Search for the cell housing the specified text and yield its (X, Y) center coordinate. 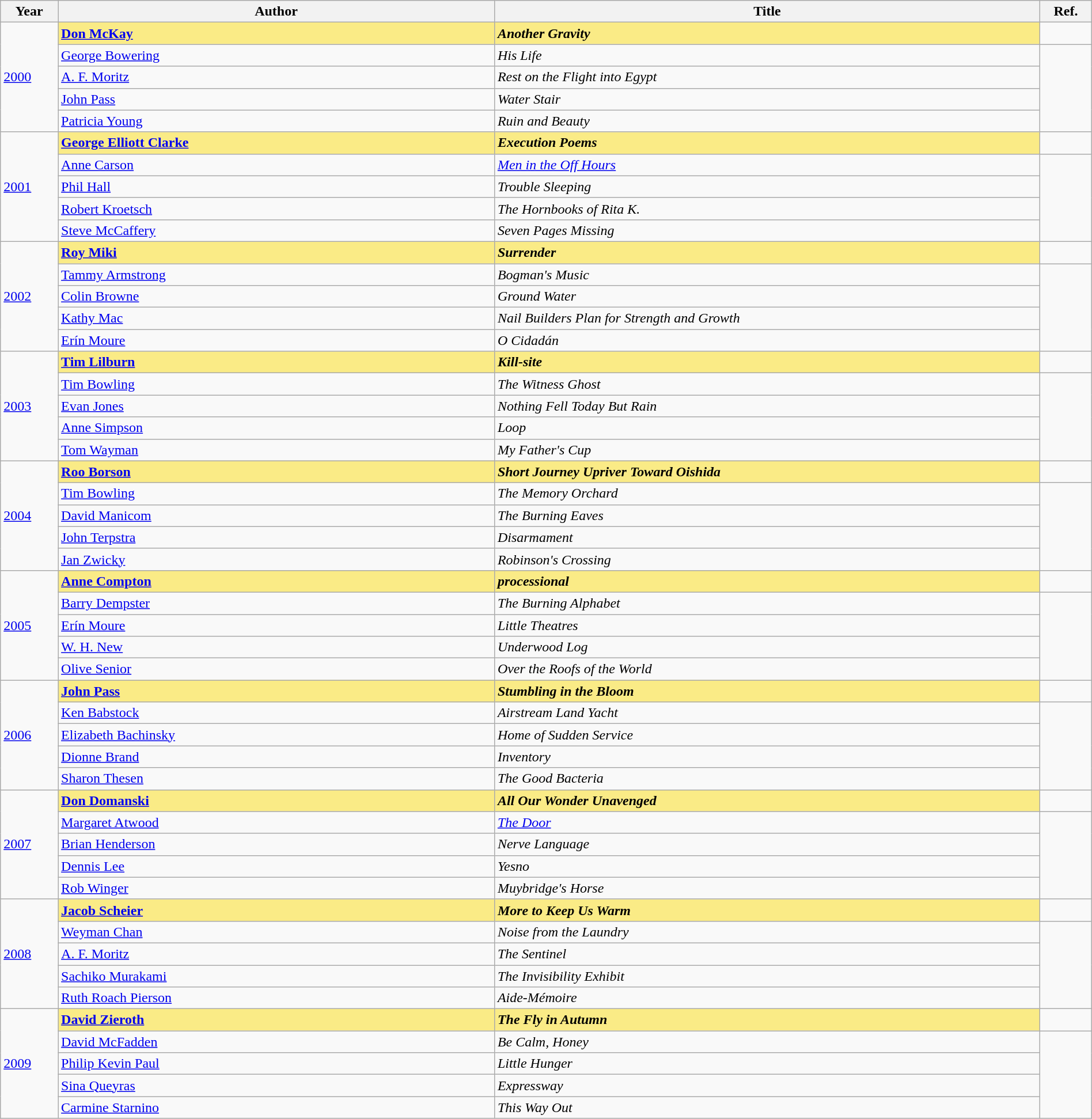
David Manicom (276, 515)
Colin Browne (276, 297)
Stumbling in the Bloom (767, 691)
Kathy Mac (276, 318)
More to Keep Us Warm (767, 910)
2001 (29, 187)
George Bowering (276, 55)
The Fly in Autumn (767, 1020)
Surrender (767, 252)
The Invisibility Exhibit (767, 976)
This Way Out (767, 1107)
Anne Simpson (276, 428)
Title (767, 12)
Steve McCaffery (276, 230)
David McFadden (276, 1042)
Author (276, 12)
His Life (767, 55)
Weyman Chan (276, 932)
Sachiko Murakami (276, 976)
The Burning Eaves (767, 515)
Kill-site (767, 362)
Ground Water (767, 297)
2008 (29, 954)
Jacob Scheier (276, 910)
2000 (29, 77)
Phil Hall (276, 187)
2005 (29, 625)
The Burning Alphabet (767, 603)
Home of Sudden Service (767, 735)
Over the Roofs of the World (767, 669)
Dennis Lee (276, 866)
Robinson's Crossing (767, 559)
Seven Pages Missing (767, 230)
Little Theatres (767, 625)
Men in the Off Hours (767, 165)
The Memory Orchard (767, 494)
Don Domanski (276, 801)
Rob Winger (276, 888)
Nerve Language (767, 844)
Airstream Land Yacht (767, 713)
Nothing Fell Today But Rain (767, 406)
Margaret Atwood (276, 822)
My Father's Cup (767, 450)
processional (767, 581)
2007 (29, 844)
Short Journey Upriver Toward Oishida (767, 472)
Don McKay (276, 33)
The Witness Ghost (767, 384)
Barry Dempster (276, 603)
Patricia Young (276, 121)
Rest on the Flight into Egypt (767, 77)
Carmine Starnino (276, 1107)
Little Hunger (767, 1064)
Anne Compton (276, 581)
Roy Miki (276, 252)
Jan Zwicky (276, 559)
2003 (29, 406)
Yesno (767, 866)
Robert Kroetsch (276, 208)
Evan Jones (276, 406)
Trouble Sleeping (767, 187)
2004 (29, 515)
2006 (29, 735)
Noise from the Laundry (767, 932)
John Terpstra (276, 537)
Nail Builders Plan for Strength and Growth (767, 318)
Brian Henderson (276, 844)
Muybridge's Horse (767, 888)
2009 (29, 1064)
Inventory (767, 757)
The Good Bacteria (767, 779)
W. H. New (276, 647)
Expressway (767, 1086)
Olive Senior (276, 669)
George Elliott Clarke (276, 143)
Be Calm, Honey (767, 1042)
Tammy Armstrong (276, 275)
Execution Poems (767, 143)
2002 (29, 296)
David Zieroth (276, 1020)
O Cidadán (767, 340)
Anne Carson (276, 165)
Philip Kevin Paul (276, 1064)
Loop (767, 428)
Ken Babstock (276, 713)
Sharon Thesen (276, 779)
Water Stair (767, 99)
The Sentinel (767, 954)
Underwood Log (767, 647)
Tim Lilburn (276, 362)
Another Gravity (767, 33)
Ruin and Beauty (767, 121)
Dionne Brand (276, 757)
Tom Wayman (276, 450)
Elizabeth Bachinsky (276, 735)
All Our Wonder Unavenged (767, 801)
The Door (767, 822)
Disarmament (767, 537)
Aide-Mémoire (767, 998)
The Hornbooks of Rita K. (767, 208)
Ref. (1066, 12)
Bogman's Music (767, 275)
Roo Borson (276, 472)
Year (29, 12)
Ruth Roach Pierson (276, 998)
Sina Queyras (276, 1086)
